Capture the cell that displays the provided text and extract its (x, y) central coordinate. 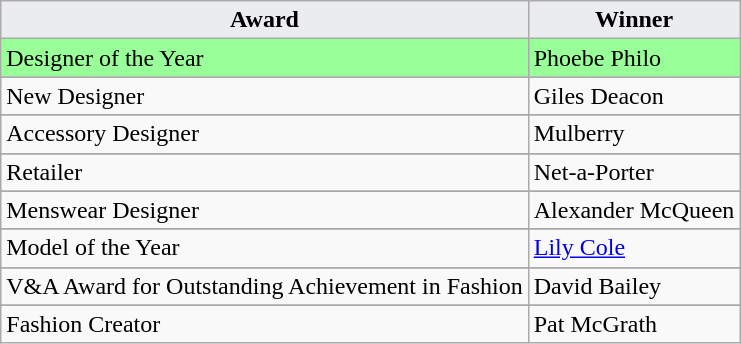
Award (264, 20)
Accessory Designer (264, 134)
Fashion Creator (264, 324)
Lily Cole (634, 248)
Giles Deacon (634, 96)
David Bailey (634, 286)
Phoebe Philo (634, 58)
Model of the Year (264, 248)
New Designer (264, 96)
Net-a-Porter (634, 172)
Menswear Designer (264, 210)
Retailer (264, 172)
V&A Award for Outstanding Achievement in Fashion (264, 286)
Mulberry (634, 134)
Pat McGrath (634, 324)
Alexander McQueen (634, 210)
Winner (634, 20)
Designer of the Year (264, 58)
